Pinpoint the cell where the given text exists, returning its (x, y) midpoint coordinate. 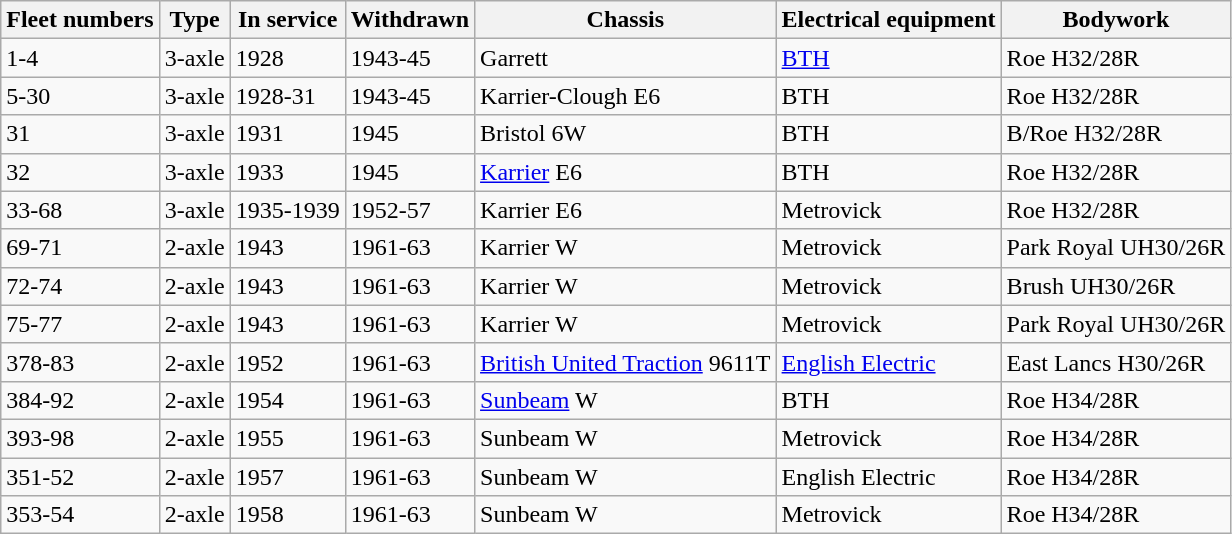
1928 (288, 58)
1958 (288, 515)
1928-31 (288, 96)
Type (194, 20)
1933 (288, 172)
1952-57 (410, 210)
1931 (288, 134)
Withdrawn (410, 20)
Garrett (626, 58)
33-68 (80, 210)
353-54 (80, 515)
British United Traction 9611T (626, 362)
Electrical equipment (888, 20)
1954 (288, 400)
1955 (288, 438)
31 (80, 134)
Brush UH30/26R (1116, 286)
1-4 (80, 58)
75-77 (80, 324)
384-92 (80, 400)
5-30 (80, 96)
378-83 (80, 362)
72-74 (80, 286)
393-98 (80, 438)
Bristol 6W (626, 134)
In service (288, 20)
1935-1939 (288, 210)
69-71 (80, 248)
Chassis (626, 20)
1952 (288, 362)
1957 (288, 477)
351-52 (80, 477)
Bodywork (1116, 20)
B/Roe H32/28R (1116, 134)
East Lancs H30/26R (1116, 362)
Karrier-Clough E6 (626, 96)
32 (80, 172)
Fleet numbers (80, 20)
